Scan for the cell matching the given text and deliver its [x, y] coordinate at center. 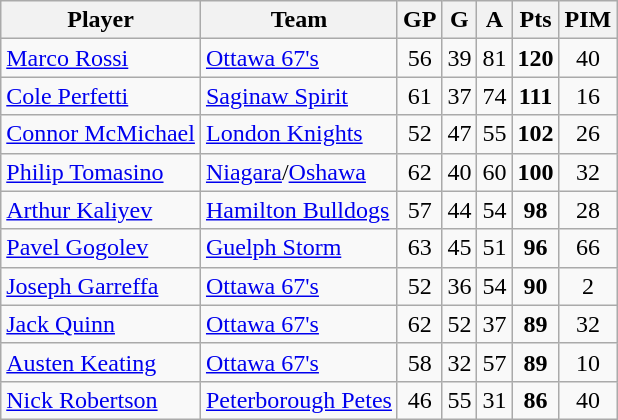
16 [588, 96]
74 [494, 96]
London Knights [298, 134]
90 [536, 286]
39 [460, 58]
102 [536, 134]
Nick Robertson [101, 400]
58 [419, 362]
63 [419, 248]
Joseph Garreffa [101, 286]
Hamilton Bulldogs [298, 210]
Arthur Kaliyev [101, 210]
100 [536, 172]
Saginaw Spirit [298, 96]
44 [460, 210]
98 [536, 210]
Marco Rossi [101, 58]
2 [588, 286]
111 [536, 96]
PIM [588, 20]
81 [494, 58]
86 [536, 400]
45 [460, 248]
Cole Perfetti [101, 96]
26 [588, 134]
Pavel Gogolev [101, 248]
61 [419, 96]
Player [101, 20]
66 [588, 248]
60 [494, 172]
Pts [536, 20]
51 [494, 248]
Jack Quinn [101, 324]
Team [298, 20]
47 [460, 134]
Guelph Storm [298, 248]
31 [494, 400]
10 [588, 362]
28 [588, 210]
56 [419, 58]
36 [460, 286]
GP [419, 20]
46 [419, 400]
96 [536, 248]
Austen Keating [101, 362]
120 [536, 58]
Niagara/Oshawa [298, 172]
G [460, 20]
Connor McMichael [101, 134]
Philip Tomasino [101, 172]
A [494, 20]
Peterborough Petes [298, 400]
